Extract the [x, y] coordinate from the center of the cell holding the provided text.  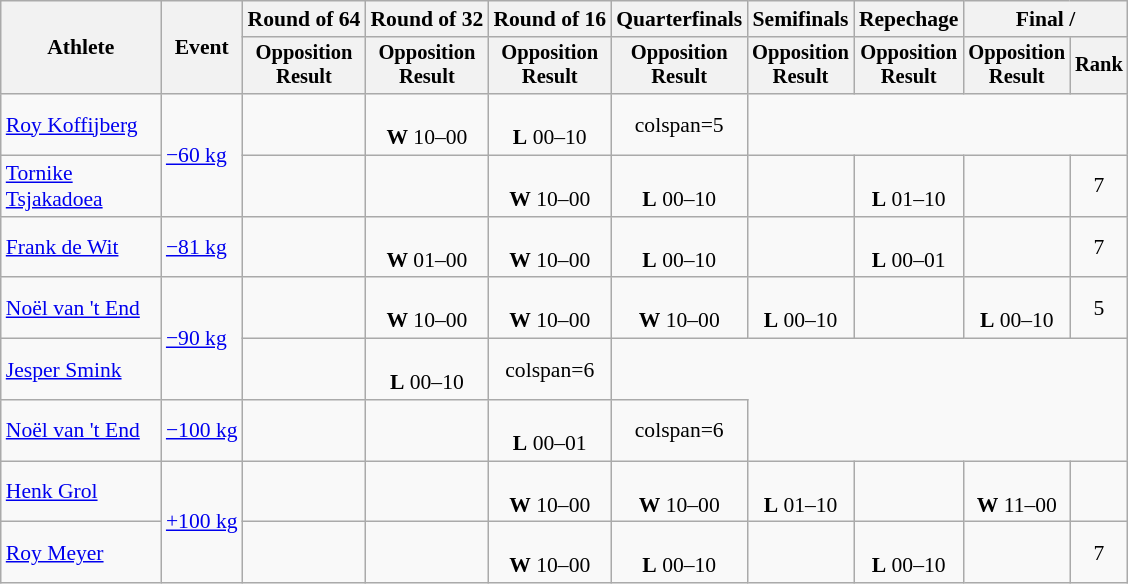
−81 kg [202, 248]
−100 kg [202, 430]
Round of 16 [550, 19]
Rank [1099, 66]
Round of 64 [304, 19]
colspan=5 [679, 124]
Final / [1045, 19]
Repechage [909, 19]
Semifinals [800, 19]
+100 kg [202, 522]
Quarterfinals [679, 19]
W 01–00 [426, 248]
−90 kg [202, 339]
Frank de Wit [81, 248]
Athlete [81, 48]
−60 kg [202, 155]
Round of 32 [426, 19]
Jesper Smink [81, 370]
Roy Meyer [81, 552]
Tornike Tsjakadoea [81, 186]
Henk Grol [81, 492]
5 [1099, 308]
W 11–00 [1016, 492]
Roy Koffijberg [81, 124]
Event [202, 48]
